Provide the [x, y] coordinate of the cell's center where the given text is located.  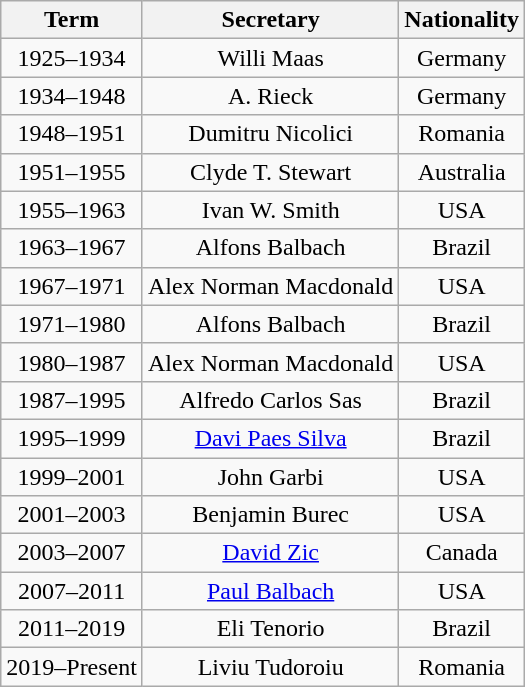
Benjamin Burec [270, 515]
Clyde T. Stewart [270, 172]
Term [72, 20]
1951–1955 [72, 172]
Eli Tenorio [270, 629]
David Zic [270, 553]
2003–2007 [72, 553]
1987–1995 [72, 400]
1963–1967 [72, 248]
1995–1999 [72, 438]
Nationality [462, 20]
Willi Maas [270, 58]
1971–1980 [72, 324]
Ivan W. Smith [270, 210]
Canada [462, 553]
1999–2001 [72, 477]
Dumitru Nicolici [270, 134]
1980–1987 [72, 362]
John Garbi [270, 477]
1934–1948 [72, 96]
1967–1971 [72, 286]
2007–2011 [72, 591]
2001–2003 [72, 515]
Paul Balbach [270, 591]
2019–Present [72, 667]
2011–2019 [72, 629]
Secretary [270, 20]
1948–1951 [72, 134]
Australia [462, 172]
Davi Paes Silva [270, 438]
Alfredo Carlos Sas [270, 400]
Liviu Tudoroiu [270, 667]
1955–1963 [72, 210]
1925–1934 [72, 58]
A. Rieck [270, 96]
